For the text-containing cell, return its midpoint in [X, Y] coordinate format. 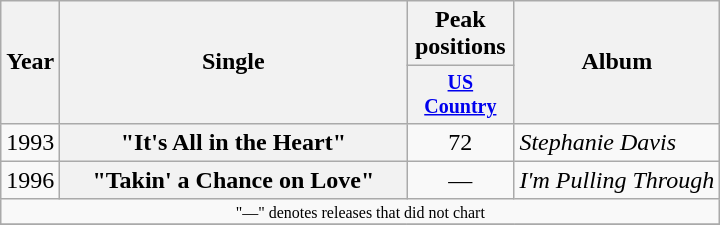
Peak positions [460, 34]
Stephanie Davis [617, 142]
Album [617, 62]
Single [234, 62]
1996 [30, 180]
"—" denotes releases that did not chart [360, 211]
US Country [460, 94]
72 [460, 142]
I'm Pulling Through [617, 180]
"It's All in the Heart" [234, 142]
— [460, 180]
"Takin' a Chance on Love" [234, 180]
Year [30, 62]
1993 [30, 142]
